Return [x, y] of the center of cell containing provided text 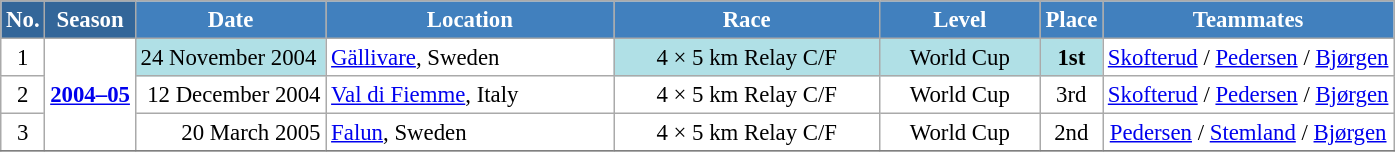
12 December 2004 [230, 95]
Level [960, 20]
Place [1071, 20]
2nd [1071, 133]
Val di Fiemme, Italy [470, 95]
3rd [1071, 95]
Pedersen / Stemland / Bjørgen [1248, 133]
Season [90, 20]
20 March 2005 [230, 133]
2004–05 [90, 96]
1 [23, 58]
1st [1071, 58]
24 November 2004 [230, 58]
Location [470, 20]
2 [23, 95]
Gällivare, Sweden [470, 58]
Date [230, 20]
3 [23, 133]
Race [747, 20]
Teammates [1248, 20]
No. [23, 20]
Falun, Sweden [470, 133]
